Provide the [X, Y] coordinate of the cell's center where the given text is located.  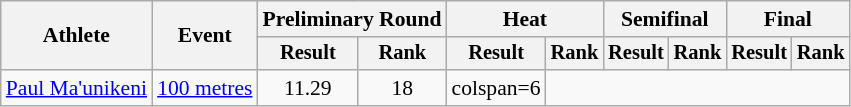
colspan=6 [496, 88]
Paul Ma'unikeni [76, 88]
Athlete [76, 36]
Semifinal [664, 19]
Event [204, 36]
11.29 [308, 88]
Heat [526, 19]
Preliminary Round [352, 19]
100 metres [204, 88]
Final [788, 19]
18 [402, 88]
